Detect which cell encompasses the target text, then output its (X, Y) center coordinate. 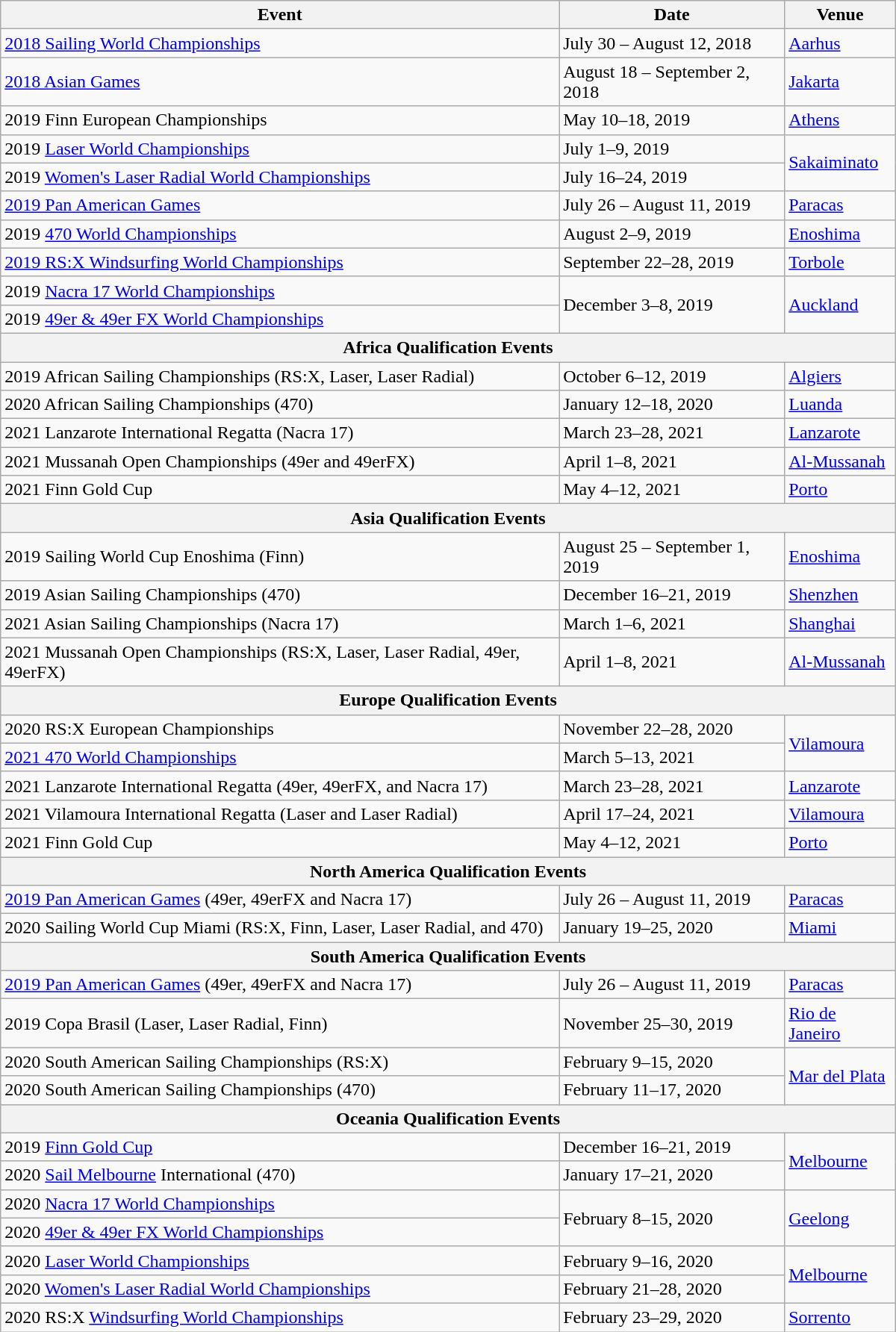
2021 Lanzarote International Regatta (49er, 49erFX, and Nacra 17) (280, 785)
2020 South American Sailing Championships (470) (280, 1090)
2019 Laser World Championships (280, 149)
2018 Sailing World Championships (280, 43)
2019 470 World Championships (280, 234)
2020 Sail Melbourne International (470) (280, 1175)
Algiers (841, 376)
Auckland (841, 305)
2019 Nacra 17 World Championships (280, 290)
Shenzhen (841, 595)
July 16–24, 2019 (672, 177)
Jakarta (841, 82)
Mar del Plata (841, 1076)
Luanda (841, 405)
Sakaiminato (841, 163)
North America Qualification Events (448, 871)
Athens (841, 120)
January 12–18, 2020 (672, 405)
2020 RS:X European Championships (280, 729)
2018 Asian Games (280, 82)
Oceania Qualification Events (448, 1118)
2021 Vilamoura International Regatta (Laser and Laser Radial) (280, 814)
Geelong (841, 1218)
March 5–13, 2021 (672, 757)
2021 Mussanah Open Championships (49er and 49erFX) (280, 461)
2020 South American Sailing Championships (RS:X) (280, 1062)
2019 Asian Sailing Championships (470) (280, 595)
2020 Sailing World Cup Miami (RS:X, Finn, Laser, Laser Radial, and 470) (280, 928)
Venue (841, 15)
Date (672, 15)
February 11–17, 2020 (672, 1090)
January 19–25, 2020 (672, 928)
2019 RS:X Windsurfing World Championships (280, 262)
February 9–16, 2020 (672, 1260)
2020 Women's Laser Radial World Championships (280, 1289)
August 2–9, 2019 (672, 234)
December 3–8, 2019 (672, 305)
2019 Copa Brasil (Laser, Laser Radial, Finn) (280, 1023)
2019 African Sailing Championships (RS:X, Laser, Laser Radial) (280, 376)
2019 Women's Laser Radial World Championships (280, 177)
South America Qualification Events (448, 956)
2019 Pan American Games (280, 205)
February 8–15, 2020 (672, 1218)
March 1–6, 2021 (672, 623)
Europe Qualification Events (448, 700)
Asia Qualification Events (448, 518)
Shanghai (841, 623)
November 22–28, 2020 (672, 729)
2021 Asian Sailing Championships (Nacra 17) (280, 623)
2020 49er & 49er FX World Championships (280, 1232)
2021 470 World Championships (280, 757)
April 17–24, 2021 (672, 814)
2020 African Sailing Championships (470) (280, 405)
October 6–12, 2019 (672, 376)
2019 49er & 49er FX World Championships (280, 319)
Torbole (841, 262)
2021 Mussanah Open Championships (RS:X, Laser, Laser Radial, 49er, 49erFX) (280, 662)
August 18 – September 2, 2018 (672, 82)
2020 RS:X Windsurfing World Championships (280, 1317)
2019 Sailing World Cup Enoshima (Finn) (280, 557)
November 25–30, 2019 (672, 1023)
Aarhus (841, 43)
February 21–28, 2020 (672, 1289)
2021 Lanzarote International Regatta (Nacra 17) (280, 433)
September 22–28, 2019 (672, 262)
February 9–15, 2020 (672, 1062)
July 1–9, 2019 (672, 149)
Africa Qualification Events (448, 347)
February 23–29, 2020 (672, 1317)
January 17–21, 2020 (672, 1175)
2020 Nacra 17 World Championships (280, 1204)
Event (280, 15)
Rio de Janeiro (841, 1023)
Sorrento (841, 1317)
Miami (841, 928)
May 10–18, 2019 (672, 120)
August 25 – September 1, 2019 (672, 557)
2019 Finn European Championships (280, 120)
July 30 – August 12, 2018 (672, 43)
2019 Finn Gold Cup (280, 1147)
2020 Laser World Championships (280, 1260)
